Return the [x, y] coordinate for the center point of the cell that contains the specified text.  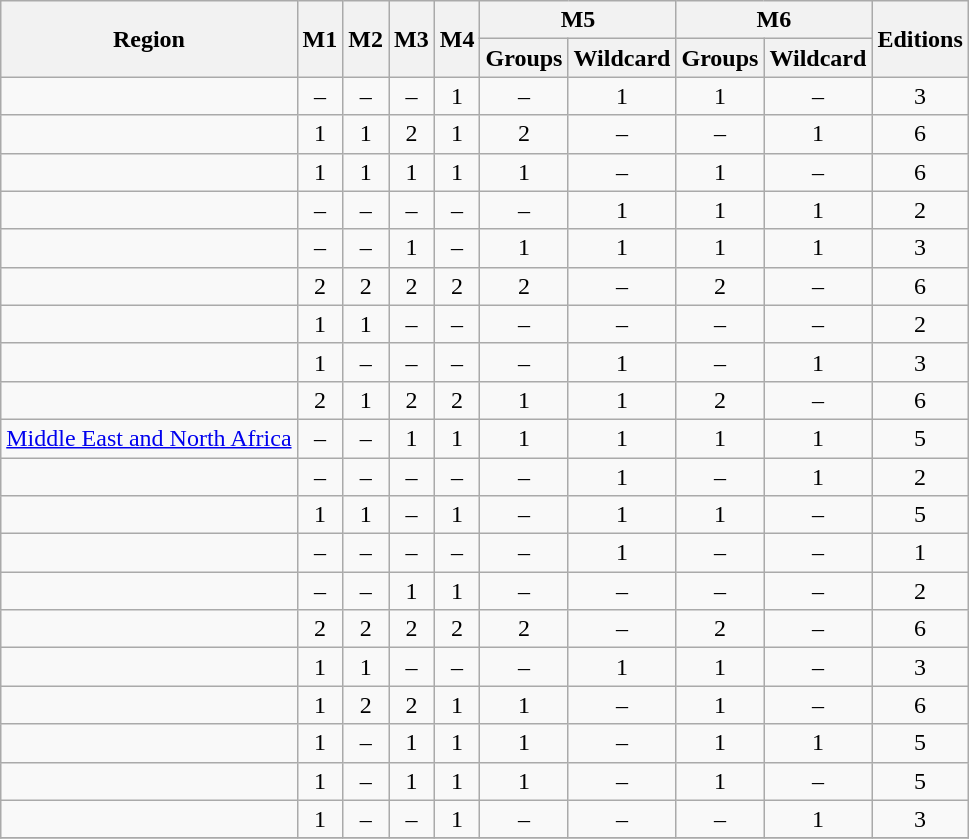
M1 [320, 39]
Region [149, 39]
Editions [920, 39]
M5 [578, 20]
M2 [366, 39]
M3 [412, 39]
Middle East and North Africa [149, 438]
M4 [457, 39]
M6 [774, 20]
